Scan for the cell matching the given text and deliver its [x, y] coordinate at center. 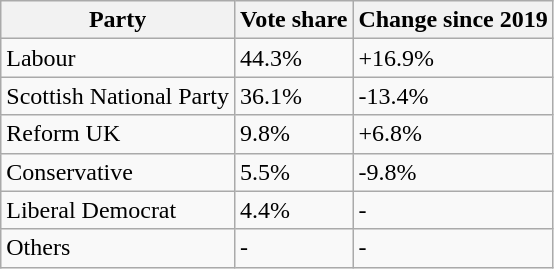
Party [118, 20]
Conservative [118, 172]
4.4% [293, 210]
Liberal Democrat [118, 210]
-13.4% [453, 96]
44.3% [293, 58]
Others [118, 248]
Scottish National Party [118, 96]
Reform UK [118, 134]
Vote share [293, 20]
9.8% [293, 134]
5.5% [293, 172]
+16.9% [453, 58]
36.1% [293, 96]
Labour [118, 58]
Change since 2019 [453, 20]
-9.8% [453, 172]
+6.8% [453, 134]
